Pinpoint the cell where the given text exists, returning its [X, Y] midpoint coordinate. 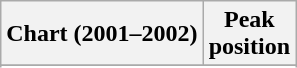
Chart (2001–2002) [102, 34]
Peakposition [249, 34]
